Output the (X, Y) coordinate of the center of the cell containing the given text.  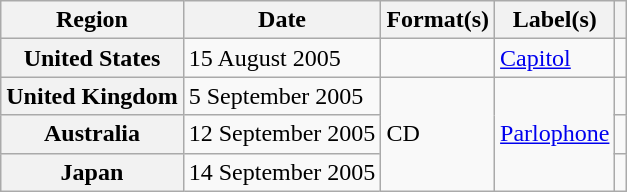
12 September 2005 (282, 134)
Capitol (555, 58)
Label(s) (555, 20)
United States (92, 58)
14 September 2005 (282, 172)
United Kingdom (92, 96)
5 September 2005 (282, 96)
Japan (92, 172)
Format(s) (438, 20)
CD (438, 134)
Date (282, 20)
15 August 2005 (282, 58)
Australia (92, 134)
Region (92, 20)
Parlophone (555, 134)
